Output the (x, y) coordinate of the center of the cell containing the given text.  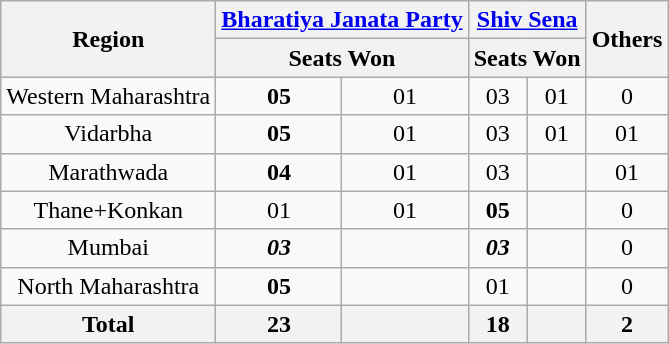
Vidarbha (108, 134)
Region (108, 39)
Shiv Sena (527, 20)
North Maharashtra (108, 286)
04 (279, 172)
Bharatiya Janata Party (342, 20)
23 (279, 324)
2 (627, 324)
Others (627, 39)
Marathwada (108, 172)
Western Maharashtra (108, 96)
Total (108, 324)
Thane+Konkan (108, 210)
18 (498, 324)
Mumbai (108, 248)
